Find where the given text appears and provide that cell's center as [x, y] coordinate. 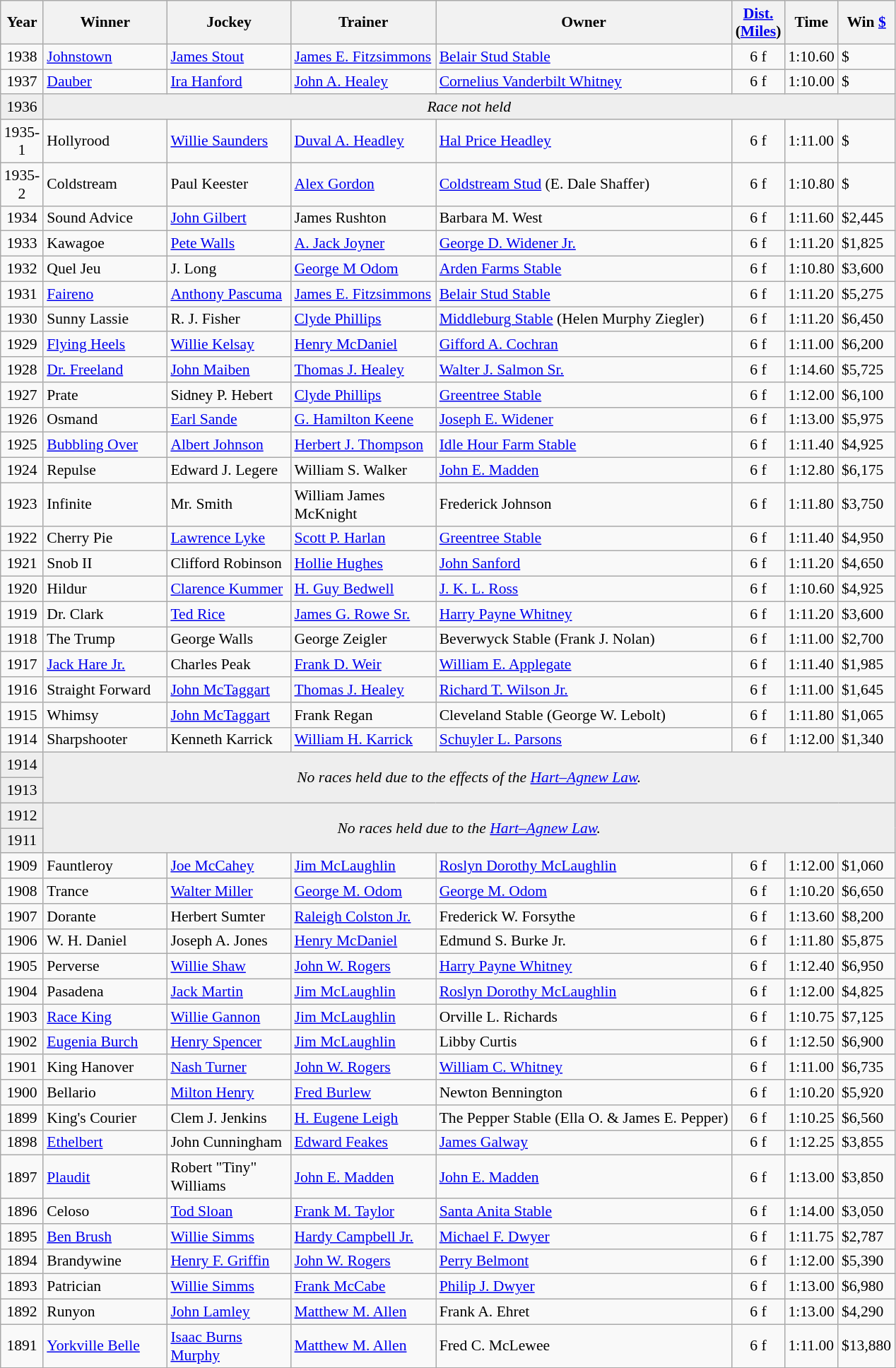
Faireno [105, 294]
Year [22, 23]
1935-1 [22, 141]
William E. Applegate [584, 665]
Arden Farms Stable [584, 269]
Joe McCahey [229, 866]
The Pepper Stable (Ella O. & James E. Pepper) [584, 1118]
1907 [22, 916]
Willie Shaw [229, 967]
Hal Price Headley [584, 141]
Ira Hanford [229, 82]
John Sanford [584, 564]
Jockey [229, 23]
1936 [22, 107]
Fred C. McLewee [584, 1345]
$1,645 [866, 690]
$2,700 [866, 639]
Perverse [105, 967]
Herbert Sumter [229, 916]
Gifford A. Cochran [584, 345]
Coldstream Stud (E. Dale Shaffer) [584, 184]
Coldstream [105, 184]
Charles Peak [229, 665]
Walter J. Salmon Sr. [584, 370]
Brandywine [105, 1261]
Ethelbert [105, 1143]
Perry Belmont [584, 1261]
William C. Whitney [584, 1068]
Frank D. Weir [363, 665]
Edward J. Legere [229, 471]
1:11.75 [811, 1237]
Clem J. Jenkins [229, 1118]
1:10.75 [811, 1017]
Michael F. Dwyer [584, 1237]
1906 [22, 941]
Frank McCabe [363, 1287]
No races held due to the effects of the Hart–Agnew Law. [469, 777]
Osmand [105, 420]
George Walls [229, 639]
John Lamley [229, 1312]
James Galway [584, 1143]
Earl Sande [229, 420]
Cornelius Vanderbilt Whitney [584, 82]
Richard T. Wilson Jr. [584, 690]
Edward Feakes [363, 1143]
1:12.40 [811, 967]
1:12.80 [811, 471]
Cleveland Stable (George W. Lebolt) [584, 715]
Robert "Tiny" Williams [229, 1177]
Fauntleroy [105, 866]
Mr. Smith [229, 505]
$3,750 [866, 505]
G. Hamilton Keene [363, 420]
Infinite [105, 505]
Frank Regan [363, 715]
Celoso [105, 1211]
Bellario [105, 1092]
Willie Saunders [229, 141]
The Trump [105, 639]
$6,450 [866, 319]
John Cunningham [229, 1143]
1937 [22, 82]
Ben Brush [105, 1237]
Sound Advice [105, 218]
$4,950 [866, 538]
1927 [22, 395]
Schuyler L. Parsons [584, 740]
1899 [22, 1118]
1:12.25 [811, 1143]
1:10.00 [811, 82]
1911 [22, 841]
Owner [584, 23]
King's Courier [105, 1118]
Walter Miller [229, 891]
Plaudit [105, 1177]
William H. Karrick [363, 740]
Race not held [469, 107]
$6,900 [866, 1042]
Time [811, 23]
John Maiben [229, 370]
Hardy Campbell Jr. [363, 1237]
Clifford Robinson [229, 564]
Henry F. Griffin [229, 1261]
Duval A. Headley [363, 141]
$3,050 [866, 1211]
1893 [22, 1287]
Frederick Johnson [584, 505]
$2,445 [866, 218]
Albert Johnson [229, 445]
Repulse [105, 471]
$1,985 [866, 665]
1892 [22, 1312]
Joseph E. Widener [584, 420]
1:12.50 [811, 1042]
1:13.60 [811, 916]
H. Eugene Leigh [363, 1118]
1934 [22, 218]
1933 [22, 244]
1900 [22, 1092]
1916 [22, 690]
Whimsy [105, 715]
Libby Curtis [584, 1042]
1908 [22, 891]
Clarence Kummer [229, 589]
Lawrence Lyke [229, 538]
Frank M. Taylor [363, 1211]
J. Long [229, 269]
No races held due to the Hart–Agnew Law. [469, 828]
Herbert J. Thompson [363, 445]
1918 [22, 639]
$1,060 [866, 866]
$5,275 [866, 294]
Eugenia Burch [105, 1042]
Hollyrood [105, 141]
$4,650 [866, 564]
Yorkville Belle [105, 1345]
1924 [22, 471]
George M Odom [363, 269]
1919 [22, 614]
James Stout [229, 57]
1902 [22, 1042]
John Gilbert [229, 218]
Raleigh Colston Jr. [363, 916]
$1,065 [866, 715]
William James McKnight [363, 505]
Pete Walls [229, 244]
Fred Burlew [363, 1092]
$4,290 [866, 1312]
1894 [22, 1261]
$5,920 [866, 1092]
$7,125 [866, 1017]
Willie Gannon [229, 1017]
1891 [22, 1345]
$6,175 [866, 471]
$1,825 [866, 244]
$8,200 [866, 916]
Alex Gordon [363, 184]
1938 [22, 57]
Straight Forward [105, 690]
Henry Spencer [229, 1042]
Anthony Pascuma [229, 294]
Bubbling Over [105, 445]
$2,787 [866, 1237]
1909 [22, 866]
Nash Turner [229, 1068]
Frank A. Ehret [584, 1312]
1925 [22, 445]
Orville L. Richards [584, 1017]
J. K. L. Ross [584, 589]
King Hanover [105, 1068]
1895 [22, 1237]
1:14.60 [811, 370]
John A. Healey [363, 82]
W. H. Daniel [105, 941]
Dauber [105, 82]
Sidney P. Hebert [229, 395]
Ted Rice [229, 614]
Pasadena [105, 992]
George Zeigler [363, 639]
Win $ [866, 23]
Milton Henry [229, 1092]
1:11.60 [811, 218]
Middleburg Stable (Helen Murphy Ziegler) [584, 319]
Flying Heels [105, 345]
Prate [105, 395]
1897 [22, 1177]
Sunny Lassie [105, 319]
1912 [22, 815]
$3,850 [866, 1177]
1928 [22, 370]
$6,650 [866, 891]
Snob II [105, 564]
1905 [22, 967]
1920 [22, 589]
Dr. Freeland [105, 370]
H. Guy Bedwell [363, 589]
Quel Jeu [105, 269]
Willie Kelsay [229, 345]
Winner [105, 23]
James G. Rowe Sr. [363, 614]
1898 [22, 1143]
1896 [22, 1211]
Newton Bennington [584, 1092]
Jack Hare Jr. [105, 665]
$3,855 [866, 1143]
Paul Keester [229, 184]
George D. Widener Jr. [584, 244]
Edmund S. Burke Jr. [584, 941]
$6,100 [866, 395]
$6,560 [866, 1118]
1913 [22, 791]
Patrician [105, 1287]
1:10.25 [811, 1118]
Cherry Pie [105, 538]
Isaac Burns Murphy [229, 1345]
A. Jack Joyner [363, 244]
Sharpshooter [105, 740]
Hildur [105, 589]
Idle Hour Farm Stable [584, 445]
$6,980 [866, 1287]
Kawagoe [105, 244]
1932 [22, 269]
Tod Sloan [229, 1211]
$6,950 [866, 967]
Dr. Clark [105, 614]
James Rushton [363, 218]
$5,725 [866, 370]
Dist. (Miles) [759, 23]
Santa Anita Stable [584, 1211]
$5,875 [866, 941]
1923 [22, 505]
1922 [22, 538]
$13,880 [866, 1345]
Hollie Hughes [363, 564]
1915 [22, 715]
Kenneth Karrick [229, 740]
Race King [105, 1017]
Philip J. Dwyer [584, 1287]
Frederick W. Forsythe [584, 916]
R. J. Fisher [229, 319]
1921 [22, 564]
1:14.00 [811, 1211]
$1,340 [866, 740]
1931 [22, 294]
Dorante [105, 916]
Runyon [105, 1312]
Beverwyck Stable (Frank J. Nolan) [584, 639]
$6,200 [866, 345]
1929 [22, 345]
1935-2 [22, 184]
$6,735 [866, 1068]
1926 [22, 420]
Barbara M. West [584, 218]
1901 [22, 1068]
Scott P. Harlan [363, 538]
$5,975 [866, 420]
1917 [22, 665]
1930 [22, 319]
1904 [22, 992]
Johnstown [105, 57]
$5,390 [866, 1261]
$4,825 [866, 992]
William S. Walker [363, 471]
Joseph A. Jones [229, 941]
Jack Martin [229, 992]
Trainer [363, 23]
Trance [105, 891]
1903 [22, 1017]
